Return the (X, Y) coordinate for the center point of the cell that contains the specified text.  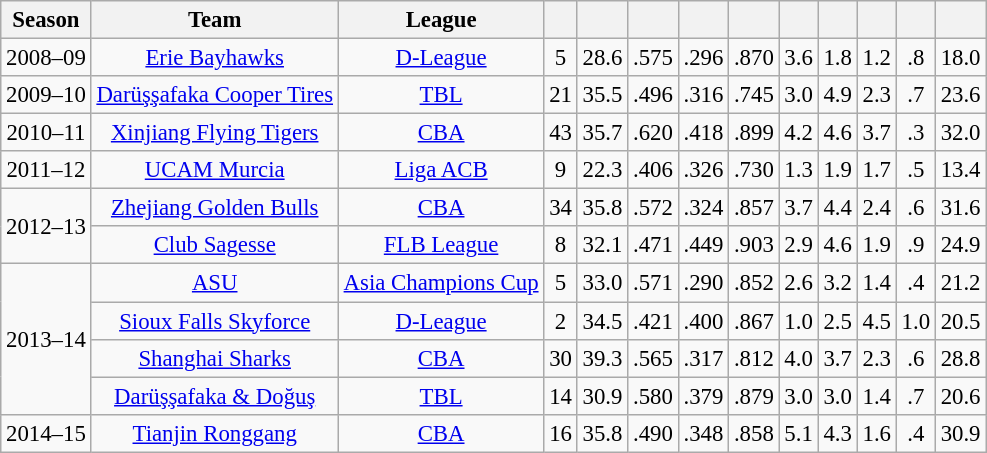
4.3 (838, 433)
8 (560, 245)
35.7 (602, 133)
Xinjiang Flying Tigers (214, 133)
ASU (214, 283)
League (441, 20)
2010–11 (46, 133)
.400 (703, 321)
.812 (754, 358)
28.8 (960, 358)
.348 (703, 433)
22.3 (602, 170)
.9 (916, 245)
2009–10 (46, 95)
2.5 (838, 321)
.316 (703, 95)
18.0 (960, 58)
4.0 (798, 358)
.449 (703, 245)
21.2 (960, 283)
.620 (653, 133)
2013–14 (46, 339)
.421 (653, 321)
34.5 (602, 321)
.858 (754, 433)
1.2 (876, 58)
4.4 (838, 208)
Darüşşafaka Cooper Tires (214, 95)
2011–12 (46, 170)
.575 (653, 58)
.565 (653, 358)
32.0 (960, 133)
4.2 (798, 133)
Team (214, 20)
.580 (653, 396)
Shanghai Sharks (214, 358)
.490 (653, 433)
.418 (703, 133)
.3 (916, 133)
Erie Bayhawks (214, 58)
.903 (754, 245)
.8 (916, 58)
.879 (754, 396)
2014–15 (46, 433)
4.5 (876, 321)
.899 (754, 133)
33.0 (602, 283)
43 (560, 133)
5.1 (798, 433)
.471 (653, 245)
4.9 (838, 95)
39.3 (602, 358)
.296 (703, 58)
.317 (703, 358)
Club Sagesse (214, 245)
UCAM Murcia (214, 170)
35.5 (602, 95)
20.6 (960, 396)
.867 (754, 321)
Liga ACB (441, 170)
20.5 (960, 321)
1.8 (838, 58)
Asia Champions Cup (441, 283)
28.6 (602, 58)
Zhejiang Golden Bulls (214, 208)
3.6 (798, 58)
FLB League (441, 245)
2 (560, 321)
1.6 (876, 433)
Sioux Falls Skyforce (214, 321)
21 (560, 95)
Darüşşafaka & Doğuş (214, 396)
2.4 (876, 208)
.324 (703, 208)
30 (560, 358)
2012–13 (46, 226)
.857 (754, 208)
2008–09 (46, 58)
.571 (653, 283)
31.6 (960, 208)
1.7 (876, 170)
.572 (653, 208)
34 (560, 208)
13.4 (960, 170)
.870 (754, 58)
.5 (916, 170)
.496 (653, 95)
16 (560, 433)
.290 (703, 283)
14 (560, 396)
Season (46, 20)
3.2 (838, 283)
.852 (754, 283)
.326 (703, 170)
1.3 (798, 170)
2.6 (798, 283)
9 (560, 170)
2.9 (798, 245)
.730 (754, 170)
23.6 (960, 95)
.379 (703, 396)
24.9 (960, 245)
Tianjin Ronggang (214, 433)
.406 (653, 170)
32.1 (602, 245)
.745 (754, 95)
